Find where the given text appears and provide that cell's center as [X, Y] coordinate. 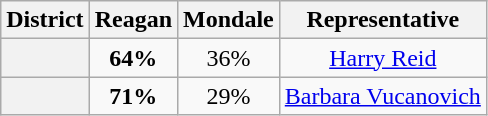
Reagan [133, 20]
Barbara Vucanovich [382, 96]
71% [133, 96]
29% [229, 96]
36% [229, 58]
Representative [382, 20]
64% [133, 58]
Mondale [229, 20]
Harry Reid [382, 58]
District [45, 20]
